Scan for the cell matching the given text and deliver its [x, y] coordinate at center. 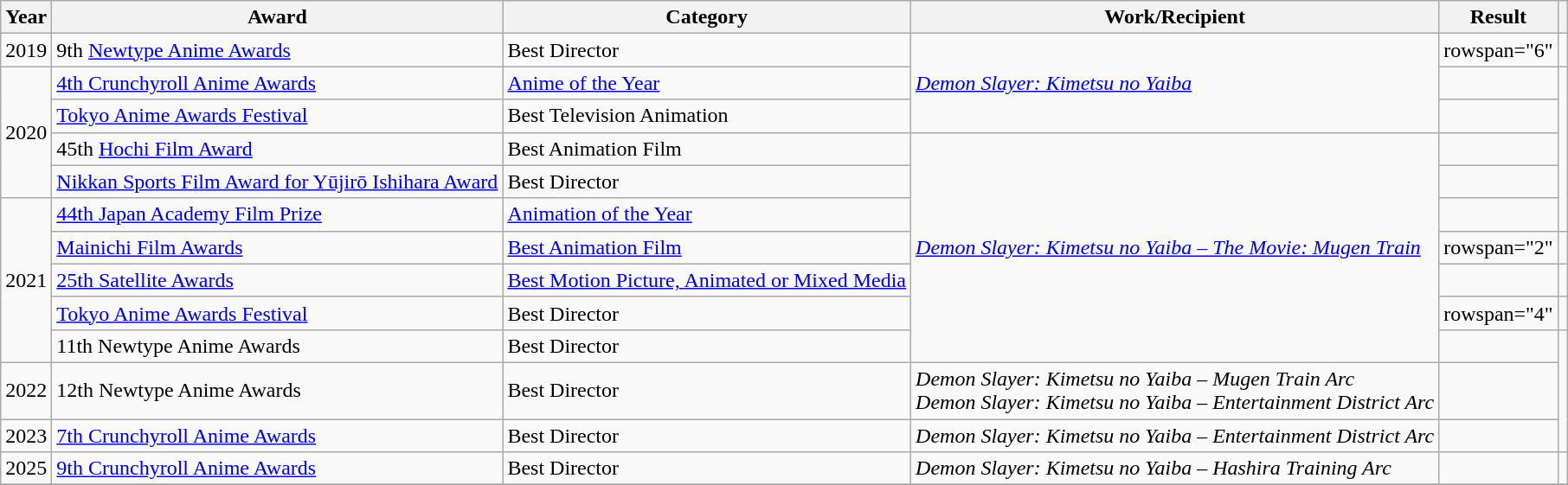
7th Crunchyroll Anime Awards [277, 435]
Nikkan Sports Film Award for Yūjirō Ishihara Award [277, 182]
Year [26, 17]
9th Newtype Anime Awards [277, 50]
Award [277, 17]
Best Television Animation [707, 116]
Category [707, 17]
rowspan="2" [1499, 247]
Demon Slayer: Kimetsu no Yaiba – Hashira Training Arc [1175, 469]
Best Motion Picture, Animated or Mixed Media [707, 280]
44th Japan Academy Film Prize [277, 214]
11th Newtype Anime Awards [277, 346]
2019 [26, 50]
2021 [26, 280]
Result [1499, 17]
9th Crunchyroll Anime Awards [277, 469]
rowspan="6" [1499, 50]
Animation of the Year [707, 214]
2020 [26, 132]
rowspan="4" [1499, 313]
4th Crunchyroll Anime Awards [277, 83]
2023 [26, 435]
Mainichi Film Awards [277, 247]
2025 [26, 469]
25th Satellite Awards [277, 280]
Work/Recipient [1175, 17]
Demon Slayer: Kimetsu no Yaiba – Mugen Train ArcDemon Slayer: Kimetsu no Yaiba – Entertainment District Arc [1175, 391]
Demon Slayer: Kimetsu no Yaiba – Entertainment District Arc [1175, 435]
45th Hochi Film Award [277, 149]
Demon Slayer: Kimetsu no Yaiba [1175, 83]
Demon Slayer: Kimetsu no Yaiba – The Movie: Mugen Train [1175, 247]
Anime of the Year [707, 83]
2022 [26, 391]
12th Newtype Anime Awards [277, 391]
